Output the (X, Y) coordinate of the center of the cell containing the given text.  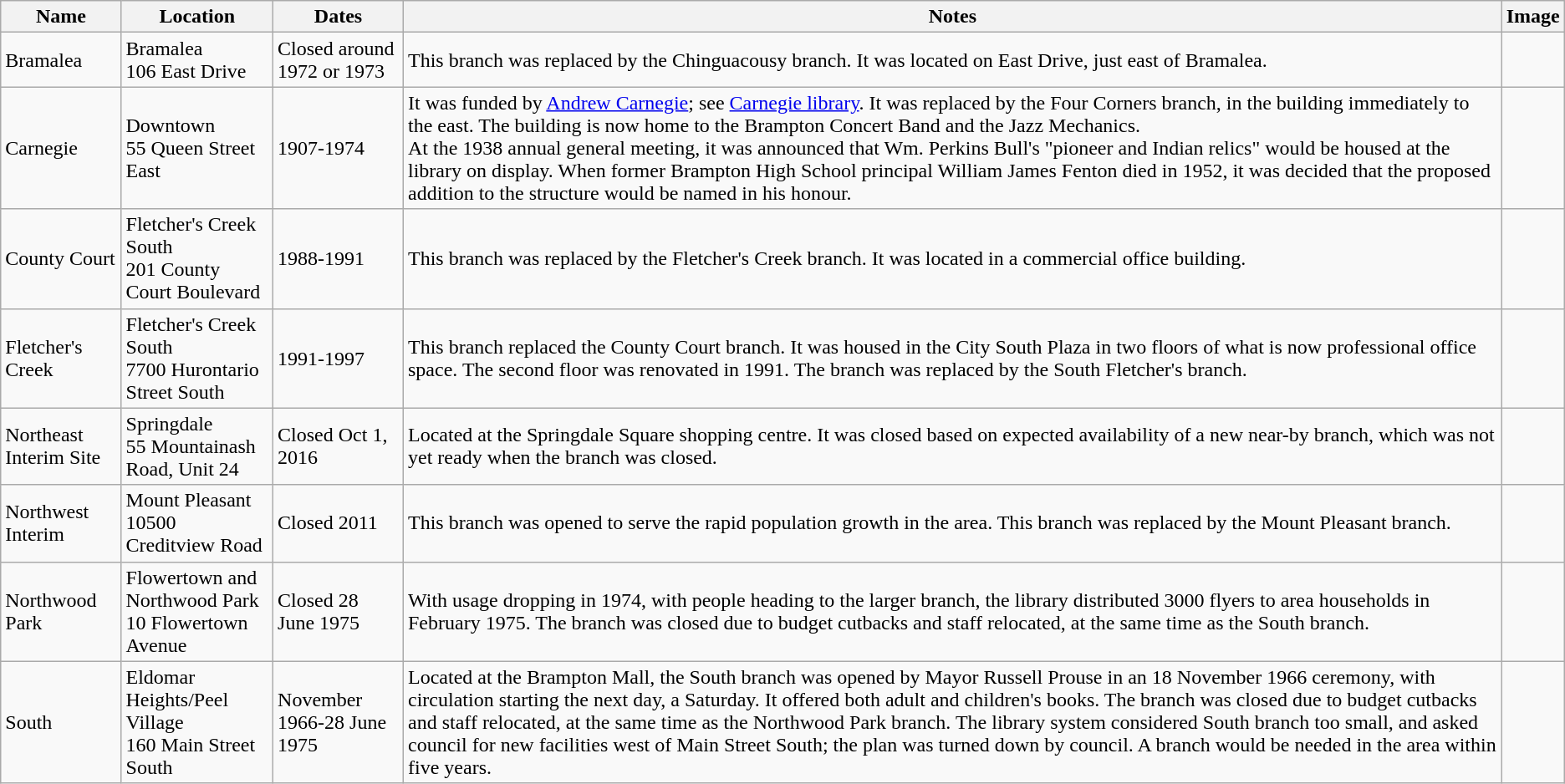
Northeast Interim Site (61, 446)
This branch was replaced by the Fletcher's Creek branch. It was located in a commercial office building. (952, 259)
Fletcher's Creek South201 County Court Boulevard (197, 259)
Mount Pleasant10500 Creditview Road (197, 523)
Closed 2011 (339, 523)
Northwest Interim (61, 523)
Closed 28 June 1975 (339, 612)
Bramalea (61, 60)
Fletcher's Creek (61, 358)
Flowertown and Northwood Park10 Flowertown Avenue (197, 612)
Eldomar Heights/Peel Village160 Main Street South (197, 722)
Northwood Park (61, 612)
Image (1533, 17)
Closed Oct 1, 2016 (339, 446)
Springdale55 Mountainash Road, Unit 24 (197, 446)
South (61, 722)
1988-1991 (339, 259)
Closed around 1972 or 1973 (339, 60)
Downtown55 Queen Street East (197, 148)
1991-1997 (339, 358)
Name (61, 17)
November 1966-28 June 1975 (339, 722)
Bramalea106 East Drive (197, 60)
Carnegie (61, 148)
Dates (339, 17)
This branch was opened to serve the rapid population growth in the area. This branch was replaced by the Mount Pleasant branch. (952, 523)
County Court (61, 259)
Location (197, 17)
Fletcher's Creek South7700 Hurontario Street South (197, 358)
1907-1974 (339, 148)
Notes (952, 17)
This branch was replaced by the Chinguacousy branch. It was located on East Drive, just east of Bramalea. (952, 60)
